Extract the (X, Y) coordinate from the center of the cell holding the provided text.  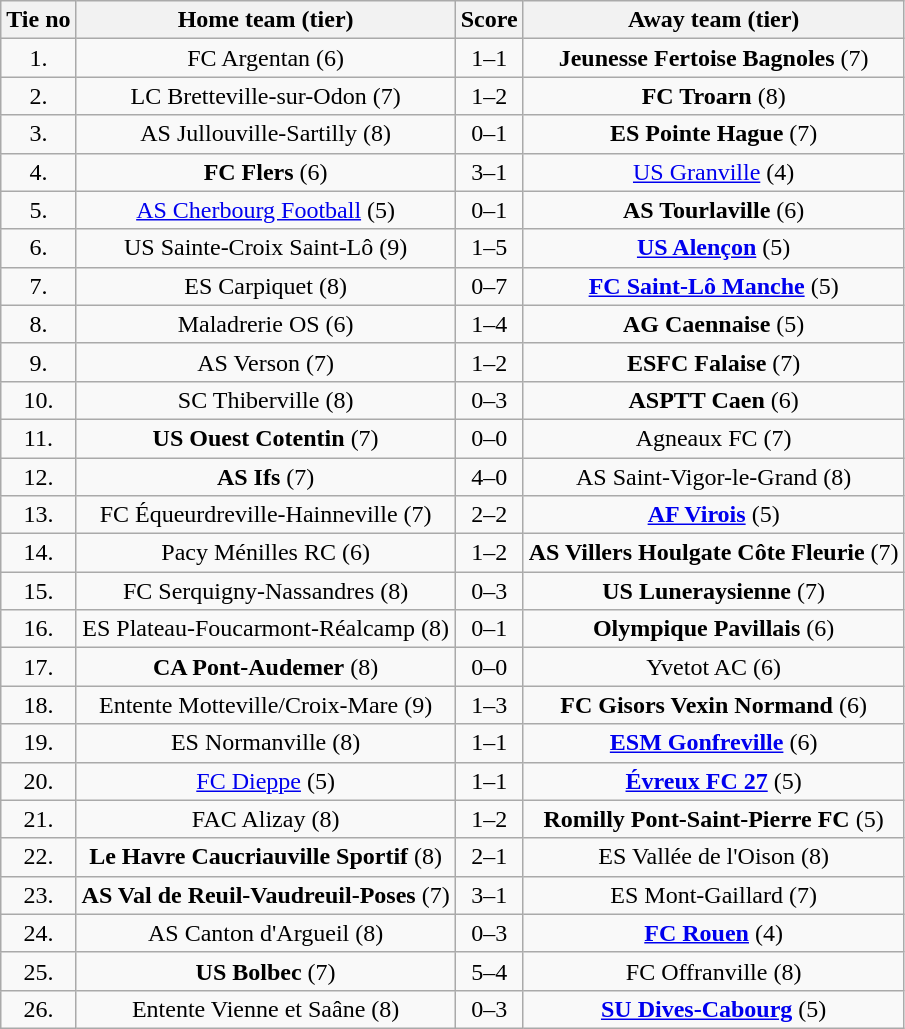
Pacy Ménilles RC (6) (266, 553)
FC Dieppe (5) (266, 781)
Jeunesse Fertoise Bagnoles (7) (714, 58)
FC Rouen (4) (714, 933)
15. (38, 591)
Évreux FC 27 (5) (714, 781)
ES Plateau-Foucarmont-Réalcamp (8) (266, 629)
Le Havre Caucriauville Sportif (8) (266, 857)
2. (38, 96)
CA Pont-Audemer (8) (266, 667)
24. (38, 933)
AF Virois (5) (714, 515)
FC Serquigny-Nassandres (8) (266, 591)
LC Bretteville-sur-Odon (7) (266, 96)
21. (38, 819)
6. (38, 248)
Romilly Pont-Saint-Pierre FC (5) (714, 819)
Yvetot AC (6) (714, 667)
9. (38, 362)
5. (38, 210)
FAC Alizay (8) (266, 819)
20. (38, 781)
AS Tourlaville (6) (714, 210)
19. (38, 743)
26. (38, 1009)
Agneaux FC (7) (714, 438)
FC Offranville (8) (714, 971)
16. (38, 629)
FC Saint-Lô Manche (5) (714, 286)
US Bolbec (7) (266, 971)
2–2 (489, 515)
Away team (tier) (714, 20)
FC Équeurdreville-Hainneville (7) (266, 515)
25. (38, 971)
Home team (tier) (266, 20)
ES Carpiquet (8) (266, 286)
22. (38, 857)
AS Saint-Vigor-le-Grand (8) (714, 477)
US Alençon (5) (714, 248)
US Luneraysienne (7) (714, 591)
3. (38, 134)
SU Dives-Cabourg (5) (714, 1009)
5–4 (489, 971)
14. (38, 553)
13. (38, 515)
ASPTT Caen (6) (714, 400)
AG Caennaise (5) (714, 324)
FC Troarn (8) (714, 96)
FC Gisors Vexin Normand (6) (714, 705)
10. (38, 400)
Entente Vienne et Saâne (8) (266, 1009)
SC Thiberville (8) (266, 400)
2–1 (489, 857)
1–3 (489, 705)
AS Ifs (7) (266, 477)
FC Flers (6) (266, 172)
Tie no (38, 20)
4–0 (489, 477)
4. (38, 172)
Maladrerie OS (6) (266, 324)
AS Cherbourg Football (5) (266, 210)
1–5 (489, 248)
23. (38, 895)
Olympique Pavillais (6) (714, 629)
US Granville (4) (714, 172)
AS Verson (7) (266, 362)
0–7 (489, 286)
11. (38, 438)
1–4 (489, 324)
Score (489, 20)
1. (38, 58)
Entente Motteville/Croix-Mare (9) (266, 705)
US Ouest Cotentin (7) (266, 438)
ESFC Falaise (7) (714, 362)
AS Villers Houlgate Côte Fleurie (7) (714, 553)
ES Normanville (8) (266, 743)
ESM Gonfreville (6) (714, 743)
US Sainte-Croix Saint-Lô (9) (266, 248)
AS Jullouville-Sartilly (8) (266, 134)
AS Canton d'Argueil (8) (266, 933)
17. (38, 667)
AS Val de Reuil-Vaudreuil-Poses (7) (266, 895)
ES Pointe Hague (7) (714, 134)
18. (38, 705)
8. (38, 324)
7. (38, 286)
ES Vallée de l'Oison (8) (714, 857)
FC Argentan (6) (266, 58)
12. (38, 477)
ES Mont-Gaillard (7) (714, 895)
